Determine the (x, y) coordinate at the center of the cell enclosing the given text.  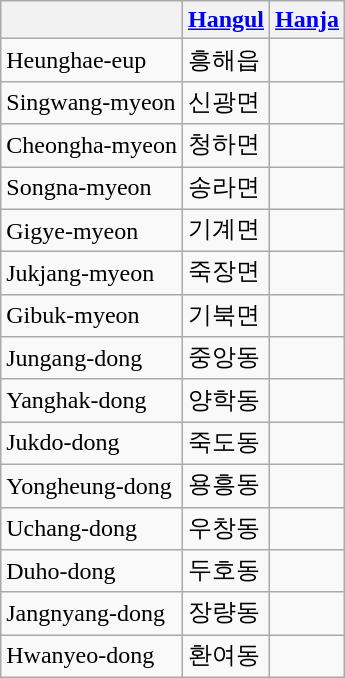
죽장면 (226, 274)
기북면 (226, 316)
Singwang-myeon (92, 102)
기계면 (226, 230)
Hanja (308, 20)
Uchang-dong (92, 528)
흥해읍 (226, 60)
Heunghae-eup (92, 60)
장량동 (226, 614)
Yongheung-dong (92, 486)
신광면 (226, 102)
송라면 (226, 188)
Hangul (226, 20)
용흥동 (226, 486)
청하면 (226, 146)
Hwanyeo-dong (92, 656)
Jangnyang-dong (92, 614)
Jukdo-dong (92, 444)
양학동 (226, 400)
우창동 (226, 528)
중앙동 (226, 358)
환여동 (226, 656)
Yanghak-dong (92, 400)
Gigye-myeon (92, 230)
Songna-myeon (92, 188)
두호동 (226, 572)
Jukjang-myeon (92, 274)
Duho-dong (92, 572)
Cheongha-myeon (92, 146)
Jungang-dong (92, 358)
죽도동 (226, 444)
Gibuk-myeon (92, 316)
